Search for the cell housing the specified text and yield its (x, y) center coordinate. 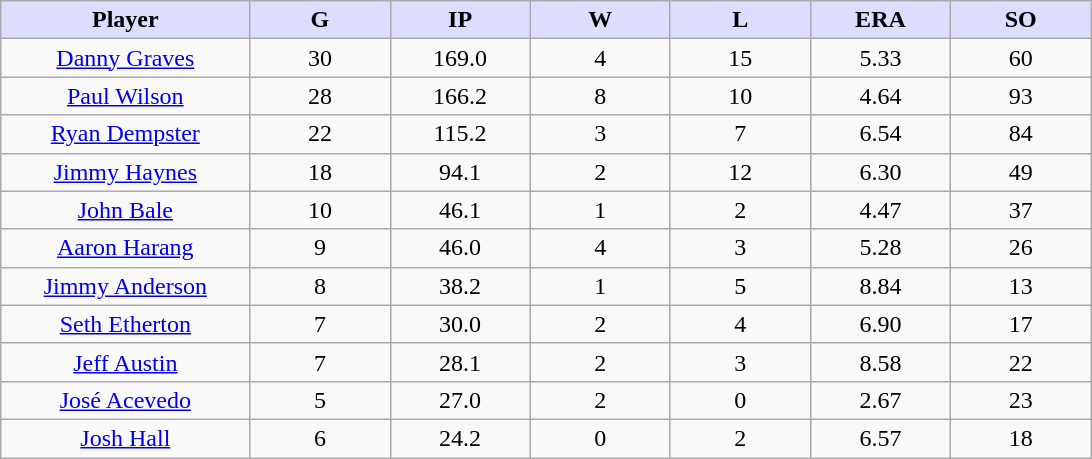
2.67 (880, 400)
Paul Wilson (126, 96)
5.28 (880, 248)
38.2 (460, 286)
4.64 (880, 96)
Aaron Harang (126, 248)
9 (320, 248)
W (600, 20)
30 (320, 58)
37 (1021, 210)
84 (1021, 134)
13 (1021, 286)
Jimmy Haynes (126, 172)
27.0 (460, 400)
ERA (880, 20)
Danny Graves (126, 58)
5.33 (880, 58)
Jeff Austin (126, 362)
17 (1021, 324)
30.0 (460, 324)
6 (320, 438)
49 (1021, 172)
60 (1021, 58)
46.0 (460, 248)
12 (740, 172)
26 (1021, 248)
6.30 (880, 172)
G (320, 20)
L (740, 20)
Ryan Dempster (126, 134)
Josh Hall (126, 438)
166.2 (460, 96)
Seth Etherton (126, 324)
28.1 (460, 362)
IP (460, 20)
23 (1021, 400)
4.47 (880, 210)
115.2 (460, 134)
6.90 (880, 324)
8.58 (880, 362)
José Acevedo (126, 400)
15 (740, 58)
Player (126, 20)
SO (1021, 20)
Jimmy Anderson (126, 286)
28 (320, 96)
John Bale (126, 210)
46.1 (460, 210)
8.84 (880, 286)
94.1 (460, 172)
169.0 (460, 58)
93 (1021, 96)
6.54 (880, 134)
6.57 (880, 438)
24.2 (460, 438)
